Find where the given text appears and provide that cell's center as [x, y] coordinate. 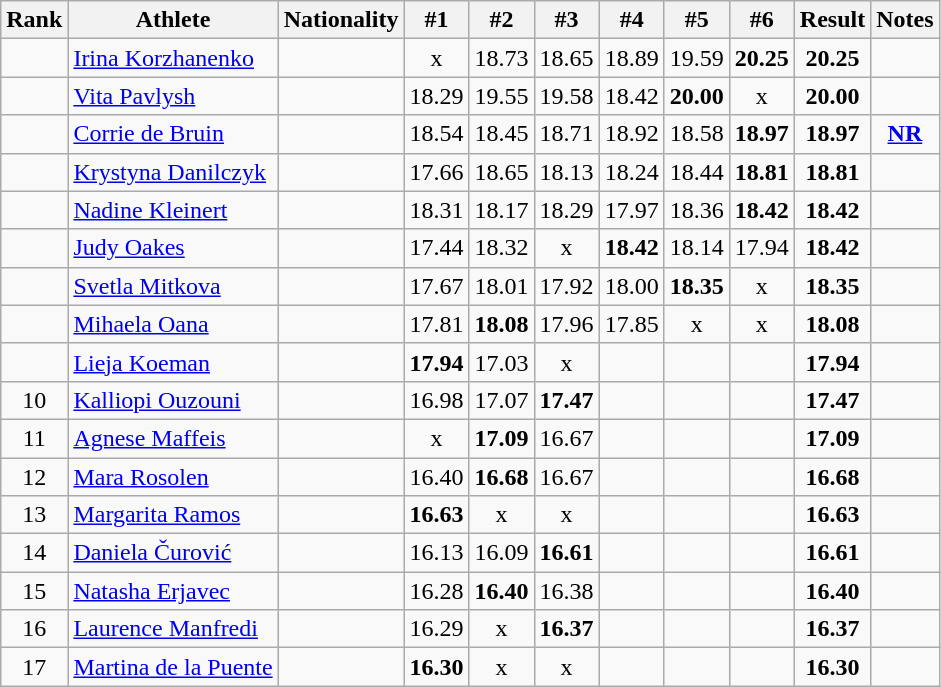
16.28 [436, 591]
14 [34, 553]
18.45 [502, 134]
Irina Korzhanenko [173, 58]
Vita Pavlysh [173, 96]
18.32 [502, 248]
Nationality [341, 20]
18.73 [502, 58]
#5 [696, 20]
Kalliopi Ouzouni [173, 400]
17.92 [566, 286]
18.58 [696, 134]
NR [905, 134]
17.03 [502, 362]
17 [34, 667]
#6 [762, 20]
17.85 [632, 324]
18.44 [696, 172]
18.92 [632, 134]
16.29 [436, 629]
18.31 [436, 210]
Daniela Čurović [173, 553]
Natasha Erjavec [173, 591]
18.54 [436, 134]
18.71 [566, 134]
18.01 [502, 286]
17.07 [502, 400]
18.00 [632, 286]
Agnese Maffeis [173, 438]
Athlete [173, 20]
18.14 [696, 248]
16.98 [436, 400]
19.59 [696, 58]
Margarita Ramos [173, 515]
Notes [905, 20]
Lieja Koeman [173, 362]
Rank [34, 20]
17.44 [436, 248]
Judy Oakes [173, 248]
18.24 [632, 172]
Nadine Kleinert [173, 210]
15 [34, 591]
Result [832, 20]
#4 [632, 20]
17.66 [436, 172]
19.58 [566, 96]
Corrie de Bruin [173, 134]
18.13 [566, 172]
18.36 [696, 210]
#2 [502, 20]
16.09 [502, 553]
18.89 [632, 58]
Mara Rosolen [173, 477]
13 [34, 515]
12 [34, 477]
16.38 [566, 591]
Martina de la Puente [173, 667]
17.81 [436, 324]
Svetla Mitkova [173, 286]
18.17 [502, 210]
#1 [436, 20]
17.96 [566, 324]
Laurence Manfredi [173, 629]
#3 [566, 20]
Krystyna Danilczyk [173, 172]
Mihaela Oana [173, 324]
16 [34, 629]
17.97 [632, 210]
16.13 [436, 553]
10 [34, 400]
11 [34, 438]
17.67 [436, 286]
19.55 [502, 96]
